Provide the (X, Y) coordinate of the cell's center where the given text is located.  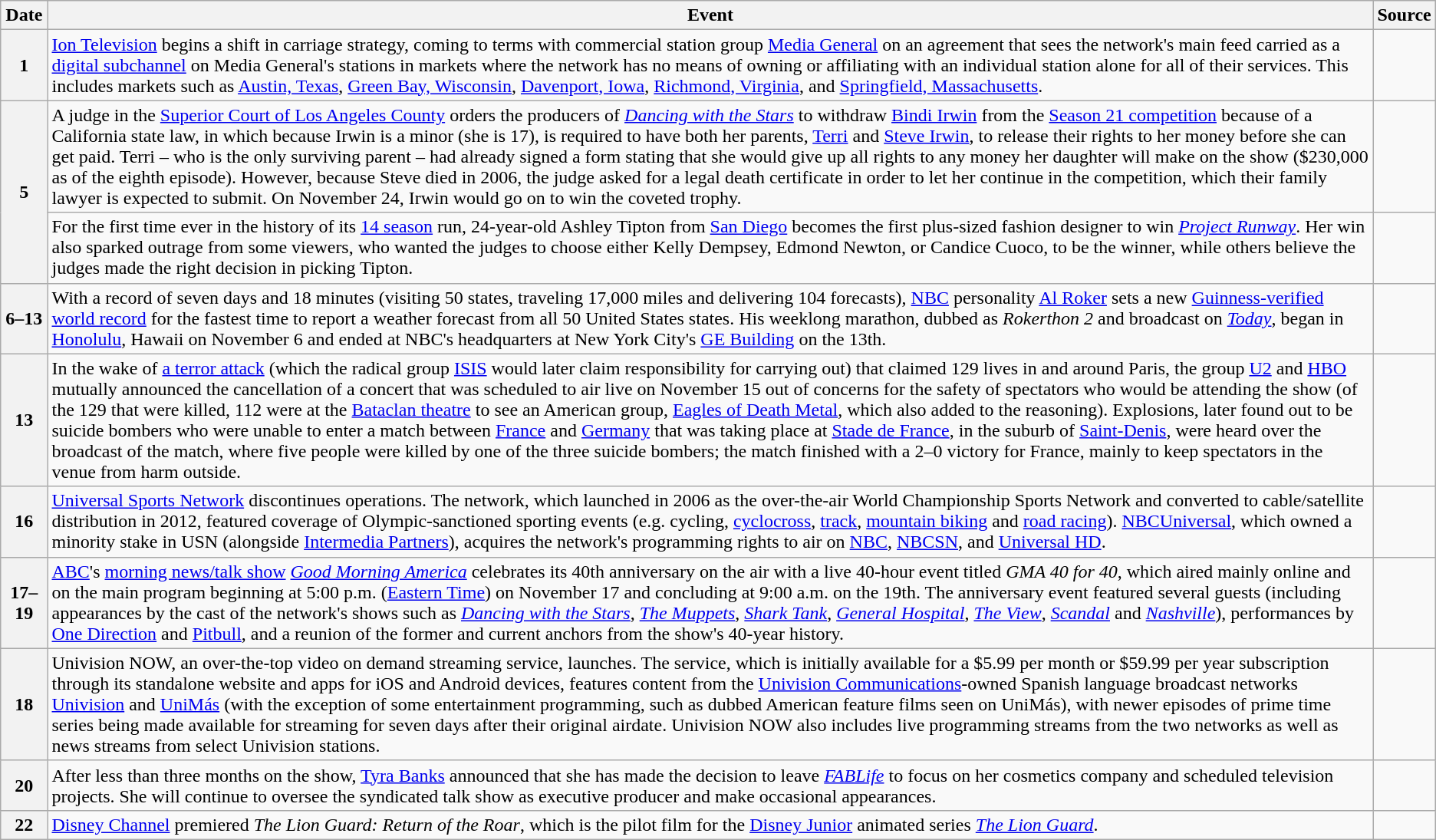
Disney Channel premiered The Lion Guard: Return of the Roar, which is the pilot film for the Disney Junior animated series The Lion Guard. (710, 825)
22 (25, 825)
18 (25, 704)
20 (25, 786)
17–19 (25, 603)
16 (25, 522)
1 (25, 65)
5 (25, 192)
Source (1404, 15)
6–13 (25, 318)
Date (25, 15)
13 (25, 420)
Event (710, 15)
